Output the (X, Y) coordinate of the center of the cell containing the given text.  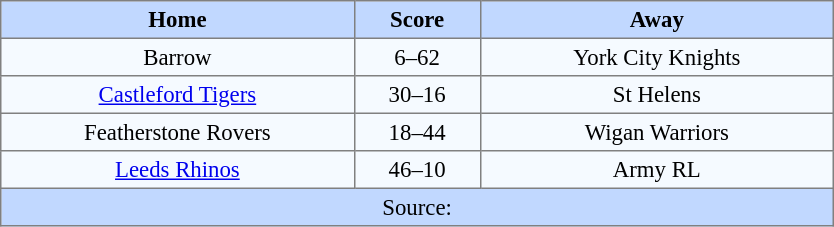
Score (417, 20)
Featherstone Rovers (178, 132)
Leeds Rhinos (178, 170)
Barrow (178, 57)
30–16 (417, 95)
18–44 (417, 132)
Source: (418, 207)
Wigan Warriors (656, 132)
Castleford Tigers (178, 95)
Home (178, 20)
Army RL (656, 170)
St Helens (656, 95)
Away (656, 20)
46–10 (417, 170)
6–62 (417, 57)
York City Knights (656, 57)
